Locate the cell with the specified text and output its (X, Y) center coordinate. 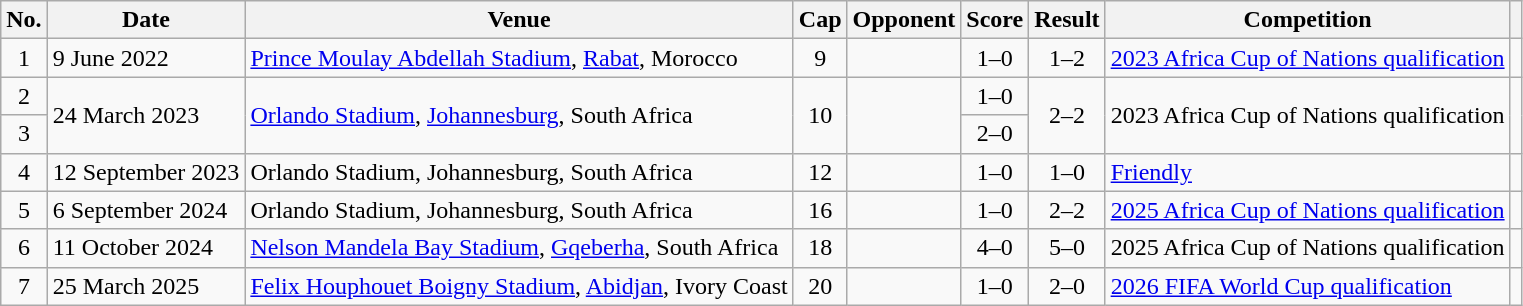
2026 FIFA World Cup qualification (1308, 286)
Result (1067, 20)
3 (24, 134)
16 (820, 210)
9 (820, 58)
4–0 (995, 248)
12 (820, 172)
10 (820, 115)
1–2 (1067, 58)
9 June 2022 (146, 58)
Prince Moulay Abdellah Stadium, Rabat, Morocco (519, 58)
Date (146, 20)
25 March 2025 (146, 286)
Competition (1308, 20)
5–0 (1067, 248)
Venue (519, 20)
2 (24, 96)
Felix Houphouet Boigny Stadium, Abidjan, Ivory Coast (519, 286)
12 September 2023 (146, 172)
7 (24, 286)
11 October 2024 (146, 248)
18 (820, 248)
5 (24, 210)
Score (995, 20)
1 (24, 58)
Cap (820, 20)
6 September 2024 (146, 210)
Friendly (1308, 172)
4 (24, 172)
6 (24, 248)
No. (24, 20)
Nelson Mandela Bay Stadium, Gqeberha, South Africa (519, 248)
24 March 2023 (146, 115)
Opponent (904, 20)
20 (820, 286)
